Pinpoint the cell where the given text exists, returning its (X, Y) midpoint coordinate. 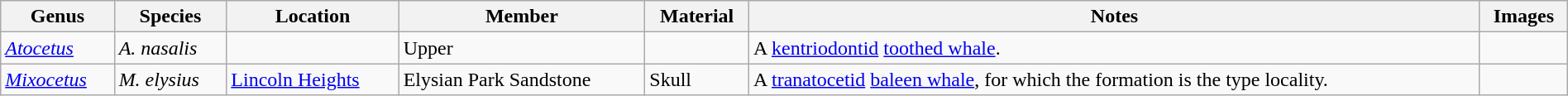
Location (313, 17)
Genus (58, 17)
Mixocetus (58, 79)
Material (697, 17)
Skull (697, 79)
A tranatocetid baleen whale, for which the formation is the type locality. (1114, 79)
Images (1523, 17)
Atocetus (58, 48)
Member (522, 17)
Elysian Park Sandstone (522, 79)
Species (170, 17)
A. nasalis (170, 48)
Upper (522, 48)
Notes (1114, 17)
M. elysius (170, 79)
Lincoln Heights (313, 79)
A kentriodontid toothed whale. (1114, 48)
